Capture the cell that displays the provided text and extract its [X, Y] central coordinate. 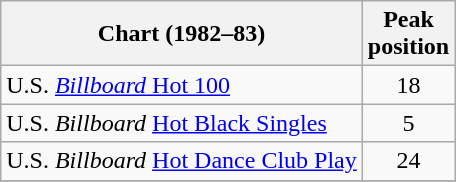
Chart (1982–83) [182, 34]
U.S. Billboard Hot Black Singles [182, 123]
18 [408, 85]
5 [408, 123]
U.S. Billboard Hot Dance Club Play [182, 161]
U.S. Billboard Hot 100 [182, 85]
24 [408, 161]
Peakposition [408, 34]
